From the cell containing the given text, extract its center point as (x, y) coordinate. 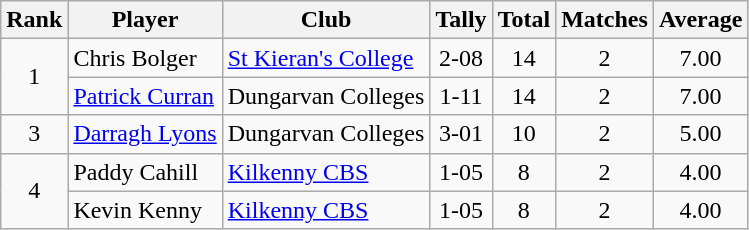
Player (145, 20)
1 (34, 77)
Kevin Kenny (145, 210)
5.00 (700, 134)
Matches (605, 20)
2-08 (461, 58)
Patrick Curran (145, 96)
Rank (34, 20)
Darragh Lyons (145, 134)
3-01 (461, 134)
3 (34, 134)
Average (700, 20)
10 (524, 134)
St Kieran's College (326, 58)
Chris Bolger (145, 58)
1-11 (461, 96)
Tally (461, 20)
Total (524, 20)
Club (326, 20)
Paddy Cahill (145, 172)
4 (34, 191)
